Search for the cell housing the specified text and yield its [X, Y] center coordinate. 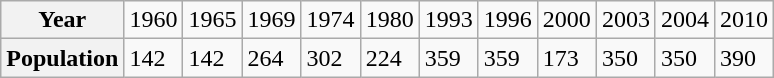
173 [566, 58]
1960 [154, 20]
Year [62, 20]
Population [62, 58]
1993 [448, 20]
1974 [330, 20]
2003 [626, 20]
2004 [684, 20]
1980 [390, 20]
1965 [212, 20]
224 [390, 58]
264 [272, 58]
2000 [566, 20]
1996 [508, 20]
390 [744, 58]
2010 [744, 20]
1969 [272, 20]
302 [330, 58]
